Identify which cell holds the provided text, then report its [X, Y] central coordinate. 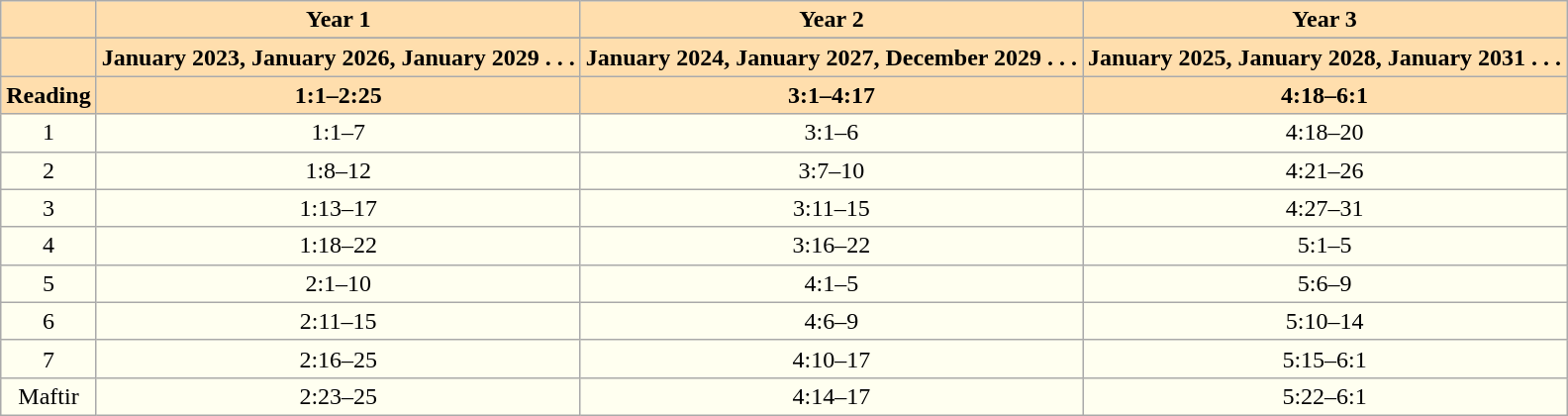
3:1–4:17 [832, 95]
5:6–9 [1324, 283]
2:16–25 [339, 359]
1:1–2:25 [339, 95]
1:13–17 [339, 208]
5:1–5 [1324, 246]
2:1–10 [339, 283]
3:16–22 [832, 246]
5:22–6:1 [1324, 396]
2:11–15 [339, 321]
4:18–6:1 [1324, 95]
Year 3 [1324, 20]
4:1–5 [832, 283]
Maftir [49, 396]
3:11–15 [832, 208]
1 [49, 133]
4:18–20 [1324, 133]
1:18–22 [339, 246]
5 [49, 283]
January 2024, January 2027, December 2029 . . . [832, 57]
3:1–6 [832, 133]
2:23–25 [339, 396]
2 [49, 170]
3 [49, 208]
6 [49, 321]
January 2025, January 2028, January 2031 . . . [1324, 57]
1:1–7 [339, 133]
4:10–17 [832, 359]
7 [49, 359]
Year 1 [339, 20]
4:27–31 [1324, 208]
Reading [49, 95]
4 [49, 246]
5:10–14 [1324, 321]
4:6–9 [832, 321]
5:15–6:1 [1324, 359]
4:21–26 [1324, 170]
January 2023, January 2026, January 2029 . . . [339, 57]
1:8–12 [339, 170]
4:14–17 [832, 396]
3:7–10 [832, 170]
Year 2 [832, 20]
